For the text-containing cell, return its midpoint in (x, y) coordinate format. 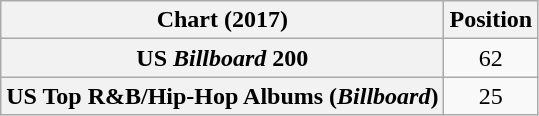
Chart (2017) (222, 20)
62 (491, 58)
Position (491, 20)
25 (491, 96)
US Top R&B/Hip-Hop Albums (Billboard) (222, 96)
US Billboard 200 (222, 58)
